Find where the given text appears and provide that cell's center as (x, y) coordinate. 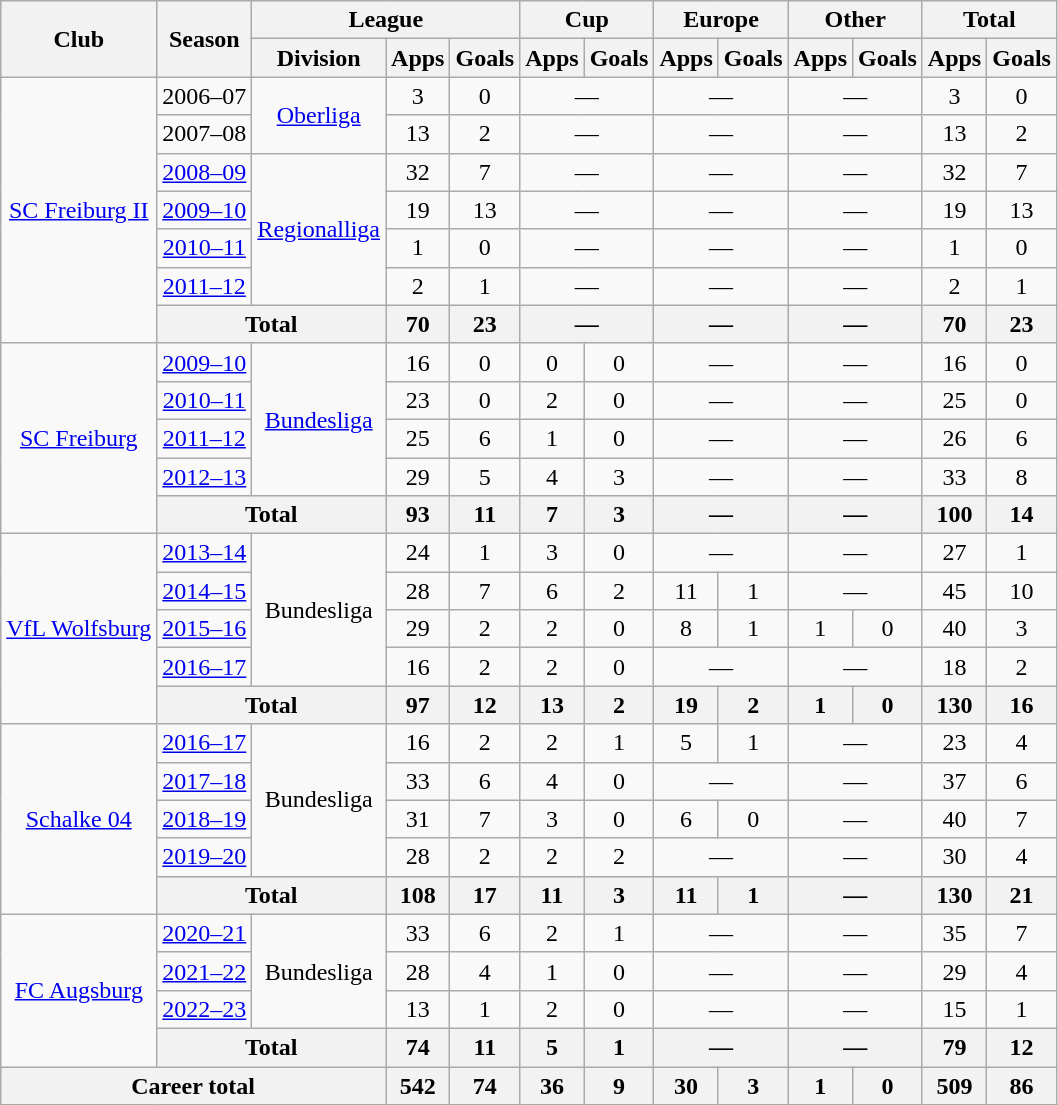
2021–22 (204, 971)
2015–16 (204, 629)
26 (954, 438)
Europe (721, 20)
18 (954, 667)
2017–18 (204, 781)
Other (855, 20)
Regionalliga (319, 229)
Schalke 04 (79, 819)
2020–21 (204, 933)
509 (954, 1085)
2019–20 (204, 857)
86 (1022, 1085)
14 (1022, 515)
542 (418, 1085)
2008–09 (204, 172)
2006–07 (204, 96)
2018–19 (204, 819)
31 (418, 819)
93 (418, 515)
League (386, 20)
79 (954, 1047)
10 (1022, 591)
Season (204, 39)
2022–23 (204, 1009)
Cup (587, 20)
108 (418, 895)
36 (552, 1085)
Club (79, 39)
SC Freiburg II (79, 210)
2014–15 (204, 591)
35 (954, 933)
21 (1022, 895)
45 (954, 591)
Division (319, 58)
Career total (194, 1085)
VfL Wolfsburg (79, 629)
Oberliga (319, 115)
17 (485, 895)
2007–08 (204, 134)
2012–13 (204, 477)
9 (619, 1085)
37 (954, 781)
27 (954, 553)
15 (954, 1009)
100 (954, 515)
24 (418, 553)
2013–14 (204, 553)
97 (418, 705)
FC Augsburg (79, 990)
SC Freiburg (79, 438)
